Search for the cell housing the specified text and yield its (x, y) center coordinate. 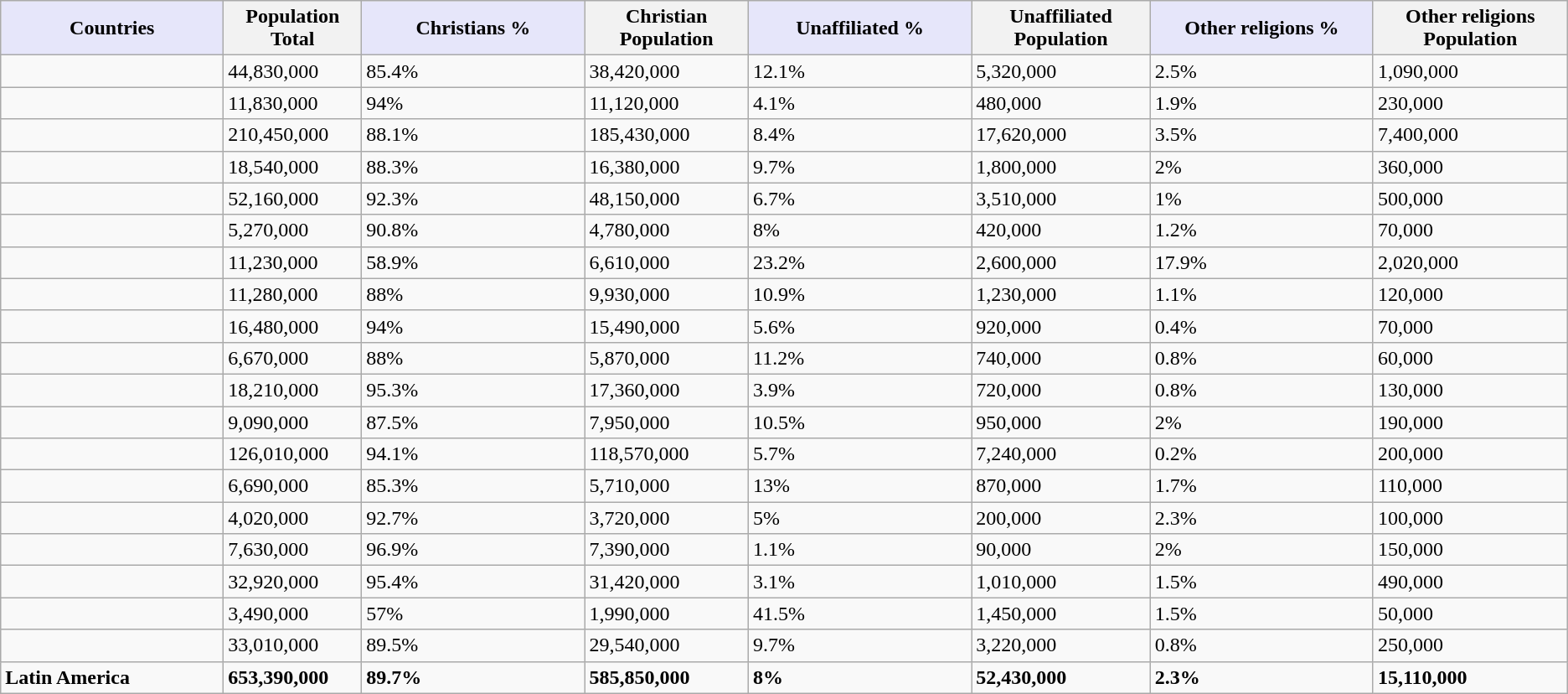
120,000 (1470, 294)
1,090,000 (1470, 71)
Latin America (112, 677)
85.3% (473, 486)
11,120,000 (667, 103)
92.7% (473, 518)
6,690,000 (293, 486)
5,710,000 (667, 486)
3,220,000 (1061, 645)
1,990,000 (667, 614)
85.4% (473, 71)
38,420,000 (667, 71)
88.1% (473, 135)
17,360,000 (667, 390)
16,380,000 (667, 167)
7,390,000 (667, 550)
5.6% (860, 326)
1,230,000 (1061, 294)
950,000 (1061, 422)
18,540,000 (293, 167)
1,010,000 (1061, 582)
33,010,000 (293, 645)
52,160,000 (293, 199)
185,430,000 (667, 135)
15,110,000 (1470, 677)
420,000 (1061, 230)
52,430,000 (1061, 677)
Population Total (293, 28)
11.2% (860, 358)
585,850,000 (667, 677)
3.9% (860, 390)
3,490,000 (293, 614)
3,720,000 (667, 518)
740,000 (1061, 358)
920,000 (1061, 326)
11,280,000 (293, 294)
1.9% (1261, 103)
96.9% (473, 550)
480,000 (1061, 103)
95.3% (473, 390)
7,400,000 (1470, 135)
4,780,000 (667, 230)
110,000 (1470, 486)
3.5% (1261, 135)
10.9% (860, 294)
653,390,000 (293, 677)
9,090,000 (293, 422)
490,000 (1470, 582)
13% (860, 486)
3,510,000 (1061, 199)
1.2% (1261, 230)
100,000 (1470, 518)
89.7% (473, 677)
Christians % (473, 28)
29,540,000 (667, 645)
6,670,000 (293, 358)
4.1% (860, 103)
17.9% (1261, 262)
48,150,000 (667, 199)
58.9% (473, 262)
0.2% (1261, 454)
90.8% (473, 230)
32,920,000 (293, 582)
2.5% (1261, 71)
60,000 (1470, 358)
44,830,000 (293, 71)
3.1% (860, 582)
5,270,000 (293, 230)
5.7% (860, 454)
57% (473, 614)
126,010,000 (293, 454)
92.3% (473, 199)
720,000 (1061, 390)
118,570,000 (667, 454)
7,630,000 (293, 550)
230,000 (1470, 103)
210,450,000 (293, 135)
11,830,000 (293, 103)
41.5% (860, 614)
190,000 (1470, 422)
17,620,000 (1061, 135)
1,800,000 (1061, 167)
6.7% (860, 199)
15,490,000 (667, 326)
250,000 (1470, 645)
7,950,000 (667, 422)
130,000 (1470, 390)
6,610,000 (667, 262)
Countries (112, 28)
150,000 (1470, 550)
5% (860, 518)
5,320,000 (1061, 71)
10.5% (860, 422)
500,000 (1470, 199)
1.7% (1261, 486)
18,210,000 (293, 390)
94.1% (473, 454)
Christian Population (667, 28)
2,020,000 (1470, 262)
Other religions Population (1470, 28)
Unaffiliated % (860, 28)
12.1% (860, 71)
5,870,000 (667, 358)
0.4% (1261, 326)
88.3% (473, 167)
31,420,000 (667, 582)
870,000 (1061, 486)
1% (1261, 199)
7,240,000 (1061, 454)
Other religions % (1261, 28)
Unaffiliated Population (1061, 28)
90,000 (1061, 550)
16,480,000 (293, 326)
8.4% (860, 135)
89.5% (473, 645)
360,000 (1470, 167)
1,450,000 (1061, 614)
11,230,000 (293, 262)
9,930,000 (667, 294)
4,020,000 (293, 518)
87.5% (473, 422)
2,600,000 (1061, 262)
50,000 (1470, 614)
95.4% (473, 582)
23.2% (860, 262)
